Return [X, Y] of the center of cell containing provided text 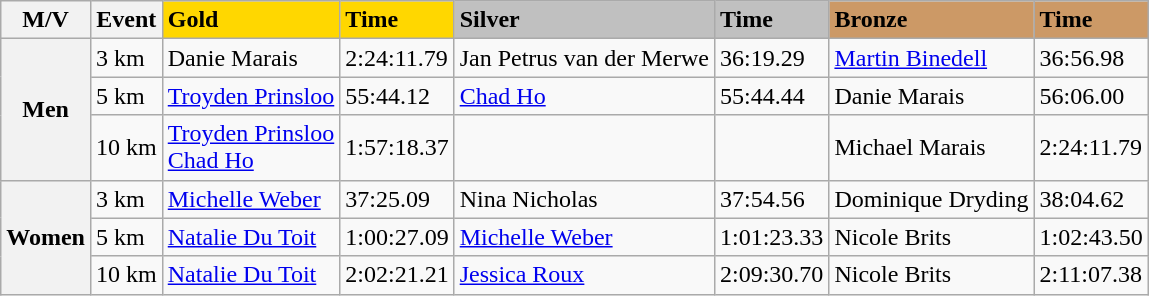
Bronze [932, 20]
2:09:30.70 [771, 275]
2:02:21.21 [397, 275]
Troyden Prinsloo [251, 96]
Chad Ho [584, 96]
Michael Marais [932, 148]
56:06.00 [1091, 96]
M/V [46, 20]
37:54.56 [771, 199]
Event [126, 20]
55:44.12 [397, 96]
1:00:27.09 [397, 237]
1:01:23.33 [771, 237]
Jessica Roux [584, 275]
Martin Binedell [932, 58]
Silver [584, 20]
Dominique Dryding [932, 199]
38:04.62 [1091, 199]
Men [46, 110]
1:02:43.50 [1091, 237]
36:56.98 [1091, 58]
36:19.29 [771, 58]
Troyden Prinsloo Chad Ho [251, 148]
Jan Petrus van der Merwe [584, 58]
Gold [251, 20]
37:25.09 [397, 199]
Nina Nicholas [584, 199]
Women [46, 237]
55:44.44 [771, 96]
2:11:07.38 [1091, 275]
1:57:18.37 [397, 148]
